Extract the [x, y] coordinate from the center of the cell holding the provided text.  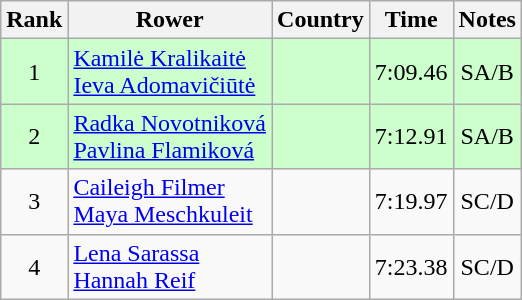
Lena SarassaHannah Reif [170, 266]
Notes [487, 20]
4 [34, 266]
3 [34, 202]
Rank [34, 20]
7:12.91 [411, 136]
7:23.38 [411, 266]
Time [411, 20]
Caileigh FilmerMaya Meschkuleit [170, 202]
7:09.46 [411, 72]
1 [34, 72]
Rower [170, 20]
2 [34, 136]
Radka NovotnikováPavlina Flamiková [170, 136]
Country [321, 20]
7:19.97 [411, 202]
Kamilė KralikaitėIeva Adomavičiūtė [170, 72]
